From the cell containing the given text, extract its center point as [x, y] coordinate. 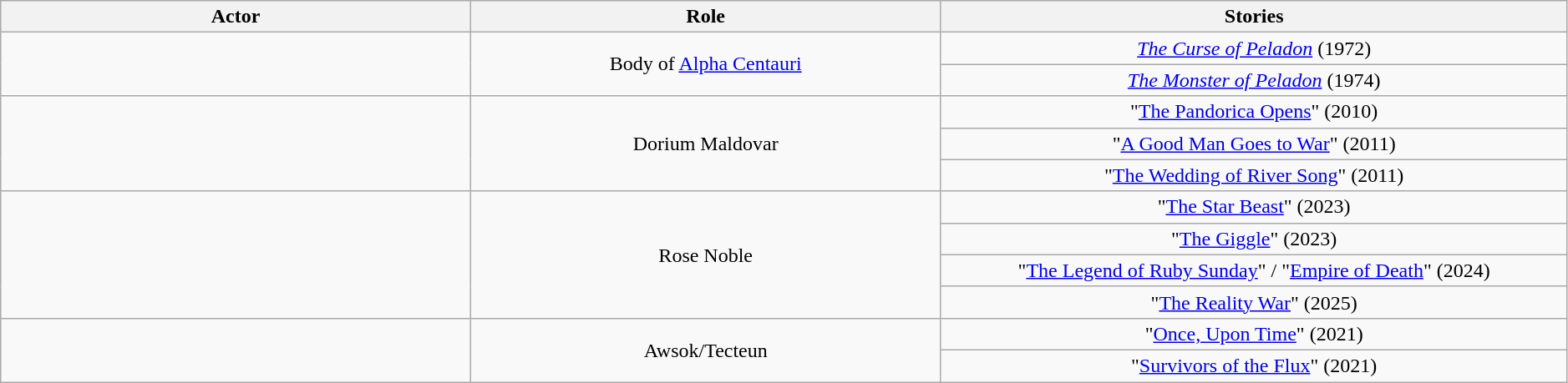
"The Pandorica Opens" (2010) [1254, 112]
"The Giggle" (2023) [1254, 239]
The Curse of Peladon (1972) [1254, 48]
"The Wedding of River Song" (2011) [1254, 175]
"Once, Upon Time" (2021) [1254, 334]
Rose Noble [705, 254]
The Monster of Peladon (1974) [1254, 80]
"The Star Beast" (2023) [1254, 207]
Awsok/Tecteun [705, 350]
"The Reality War" (2025) [1254, 302]
Dorium Maldovar [705, 144]
"A Good Man Goes to War" (2011) [1254, 144]
Role [705, 17]
Actor [236, 17]
"Survivors of the Flux" (2021) [1254, 365]
Body of Alpha Centauri [705, 64]
"The Legend of Ruby Sunday" / "Empire of Death" (2024) [1254, 270]
Stories [1254, 17]
